Identify which cell holds the provided text, then report its [x, y] central coordinate. 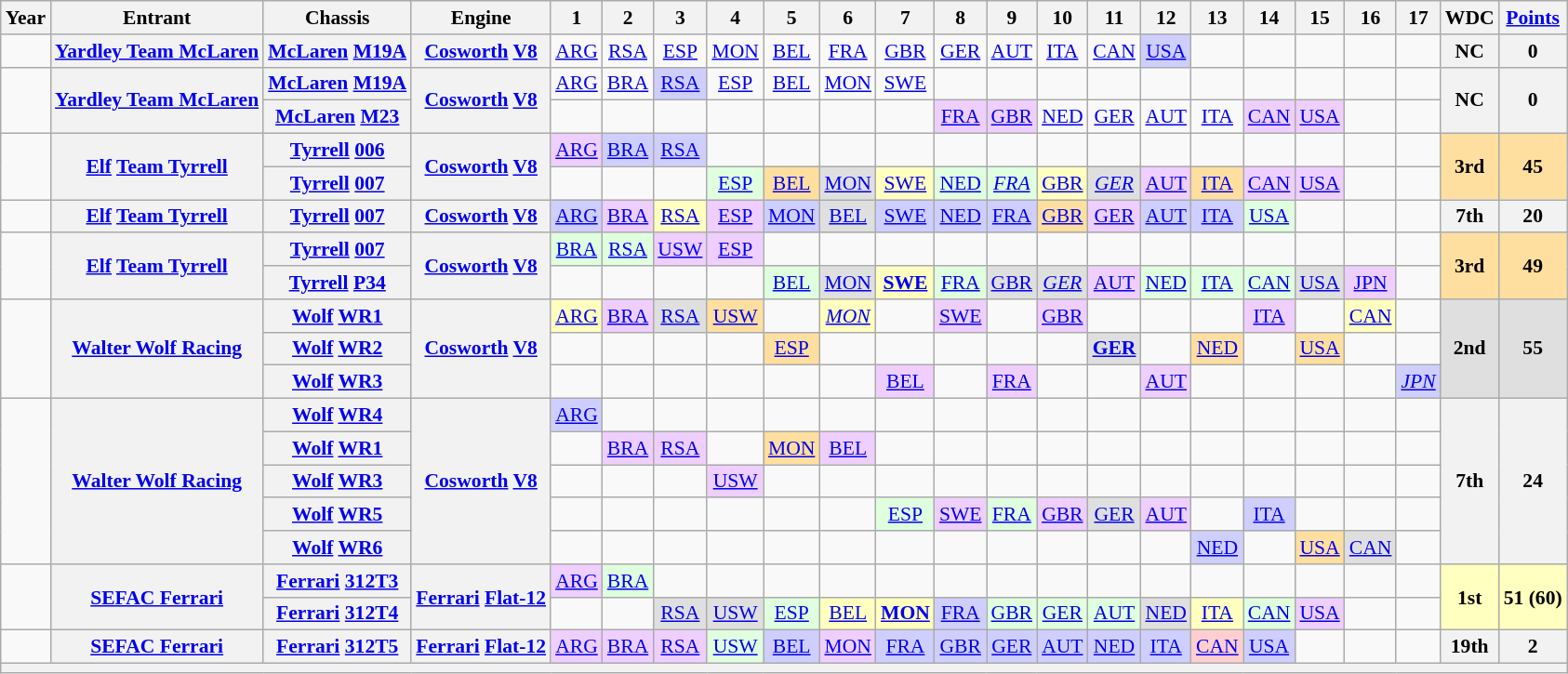
11 [1114, 18]
Points [1533, 18]
8 [961, 18]
McLaren M23 [337, 117]
Entrant [156, 18]
Tyrrell 006 [337, 151]
5 [792, 18]
WDC [1469, 18]
12 [1165, 18]
Wolf WR5 [337, 515]
14 [1269, 18]
Ferrari 312T3 [337, 581]
49 [1533, 266]
2nd [1469, 350]
Wolf WR6 [337, 548]
1st [1469, 597]
6 [848, 18]
16 [1371, 18]
Wolf WR4 [337, 416]
13 [1217, 18]
10 [1062, 18]
17 [1417, 18]
1 [577, 18]
Chassis [337, 18]
55 [1533, 350]
Ferrari 312T4 [337, 614]
15 [1319, 18]
9 [1012, 18]
24 [1533, 482]
20 [1533, 217]
19th [1469, 647]
Wolf WR2 [337, 349]
4 [735, 18]
3 [680, 18]
Year [26, 18]
Engine [481, 18]
45 [1533, 167]
7 [906, 18]
Ferrari 312T5 [337, 647]
51 (60) [1533, 597]
Tyrrell P34 [337, 283]
